Determine the (X, Y) coordinate at the center of the cell enclosing the given text.  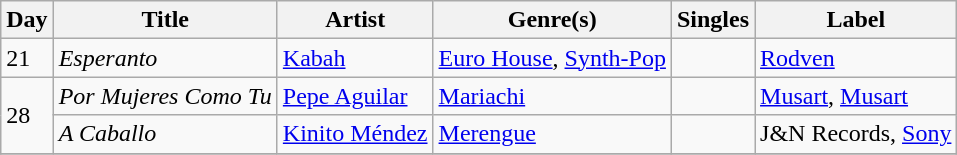
Label (856, 20)
28 (27, 115)
Singles (712, 20)
Artist (355, 20)
21 (27, 58)
Pepe Aguilar (355, 96)
Esperanto (165, 58)
A Caballo (165, 134)
Rodven (856, 58)
Merengue (552, 134)
Euro House, Synth-Pop (552, 58)
Kinito Méndez (355, 134)
Por Mujeres Como Tu (165, 96)
Title (165, 20)
Kabah (355, 58)
Mariachi (552, 96)
Day (27, 20)
Musart, Musart (856, 96)
Genre(s) (552, 20)
J&N Records, Sony (856, 134)
